Identify which cell holds the provided text, then report its [x, y] central coordinate. 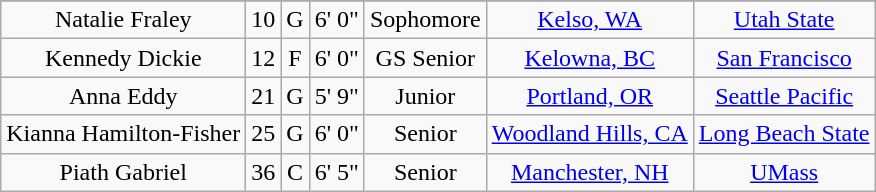
F [295, 58]
5' 9" [336, 96]
21 [264, 96]
Kelowna, BC [590, 58]
36 [264, 172]
Utah State [784, 20]
Kelso, WA [590, 20]
UMass [784, 172]
25 [264, 134]
Natalie Fraley [124, 20]
Kennedy Dickie [124, 58]
10 [264, 20]
Piath Gabriel [124, 172]
Portland, OR [590, 96]
Long Beach State [784, 134]
San Francisco [784, 58]
Sophomore [425, 20]
Junior [425, 96]
12 [264, 58]
6' 5" [336, 172]
GS Senior [425, 58]
Anna Eddy [124, 96]
C [295, 172]
Seattle Pacific [784, 96]
Kianna Hamilton-Fisher [124, 134]
Manchester, NH [590, 172]
Woodland Hills, CA [590, 134]
